For the text-containing cell, return its midpoint in (X, Y) coordinate format. 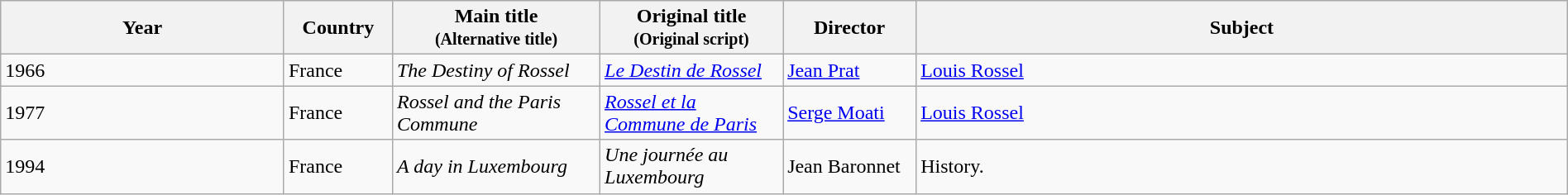
Le Destin de Rossel (691, 70)
Rossel and the Paris Commune (496, 112)
A day in Luxembourg (496, 167)
1966 (142, 70)
Original title(Original script) (691, 28)
Country (337, 28)
The Destiny of Rossel (496, 70)
Subject (1242, 28)
Jean Prat (850, 70)
Main title(Alternative title) (496, 28)
Year (142, 28)
Rossel et la Commune de Paris (691, 112)
1977 (142, 112)
Jean Baronnet (850, 167)
1994 (142, 167)
Serge Moati (850, 112)
History. (1242, 167)
Une journée au Luxembourg (691, 167)
Director (850, 28)
